Locate the cell with the specified text and output its (X, Y) center coordinate. 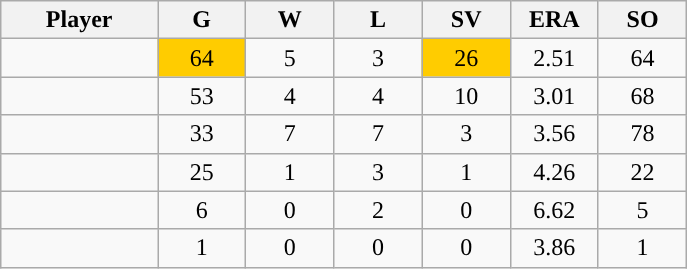
68 (642, 96)
Player (80, 20)
3.01 (554, 96)
26 (466, 58)
22 (642, 172)
2.51 (554, 58)
4.26 (554, 172)
25 (202, 172)
ERA (554, 20)
2 (378, 210)
W (290, 20)
6.62 (554, 210)
SO (642, 20)
3.56 (554, 134)
33 (202, 134)
78 (642, 134)
6 (202, 210)
3.86 (554, 248)
G (202, 20)
53 (202, 96)
L (378, 20)
10 (466, 96)
SV (466, 20)
